Find where the given text appears and provide that cell's center as (X, Y) coordinate. 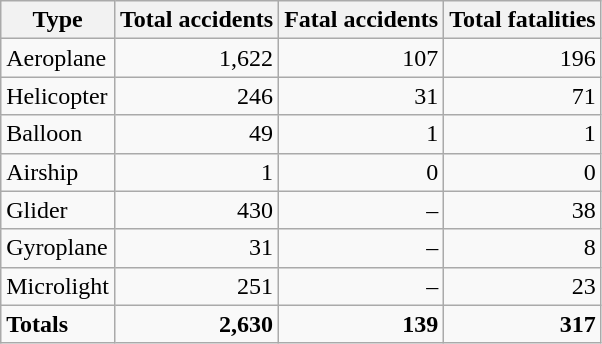
246 (196, 96)
Gyroplane (58, 248)
Airship (58, 172)
71 (523, 96)
Total fatalities (523, 20)
Type (58, 20)
196 (523, 58)
Microlight (58, 286)
Helicopter (58, 96)
49 (196, 134)
Fatal accidents (362, 20)
38 (523, 210)
251 (196, 286)
317 (523, 324)
Glider (58, 210)
Balloon (58, 134)
Aeroplane (58, 58)
1,622 (196, 58)
Total accidents (196, 20)
Totals (58, 324)
139 (362, 324)
430 (196, 210)
8 (523, 248)
107 (362, 58)
2,630 (196, 324)
23 (523, 286)
